Capture the cell that displays the provided text and extract its (X, Y) central coordinate. 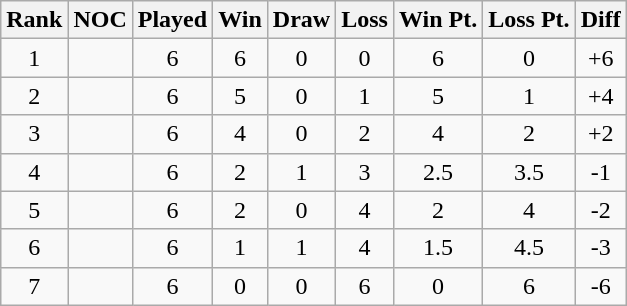
-3 (600, 248)
4.5 (529, 248)
1.5 (438, 248)
Loss Pt. (529, 20)
2.5 (438, 172)
+4 (600, 96)
Loss (365, 20)
Played (172, 20)
-2 (600, 210)
Diff (600, 20)
+2 (600, 134)
Rank (34, 20)
Win (240, 20)
3.5 (529, 172)
Draw (301, 20)
-6 (600, 286)
7 (34, 286)
Win Pt. (438, 20)
NOC (100, 20)
+6 (600, 58)
-1 (600, 172)
